Detect which cell encompasses the target text, then output its [x, y] center coordinate. 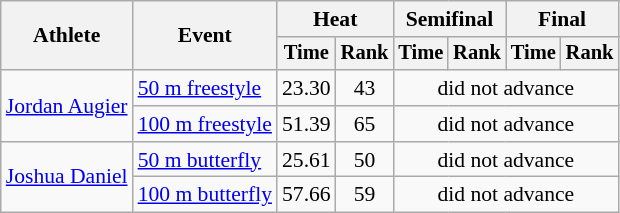
Semifinal [449, 19]
100 m butterfly [205, 195]
51.39 [306, 124]
50 m butterfly [205, 160]
100 m freestyle [205, 124]
43 [365, 88]
Jordan Augier [67, 106]
Event [205, 36]
Final [562, 19]
Joshua Daniel [67, 178]
50 [365, 160]
57.66 [306, 195]
25.61 [306, 160]
59 [365, 195]
Heat [335, 19]
Athlete [67, 36]
50 m freestyle [205, 88]
65 [365, 124]
23.30 [306, 88]
